Extract the (X, Y) coordinate from the center of the cell holding the provided text.  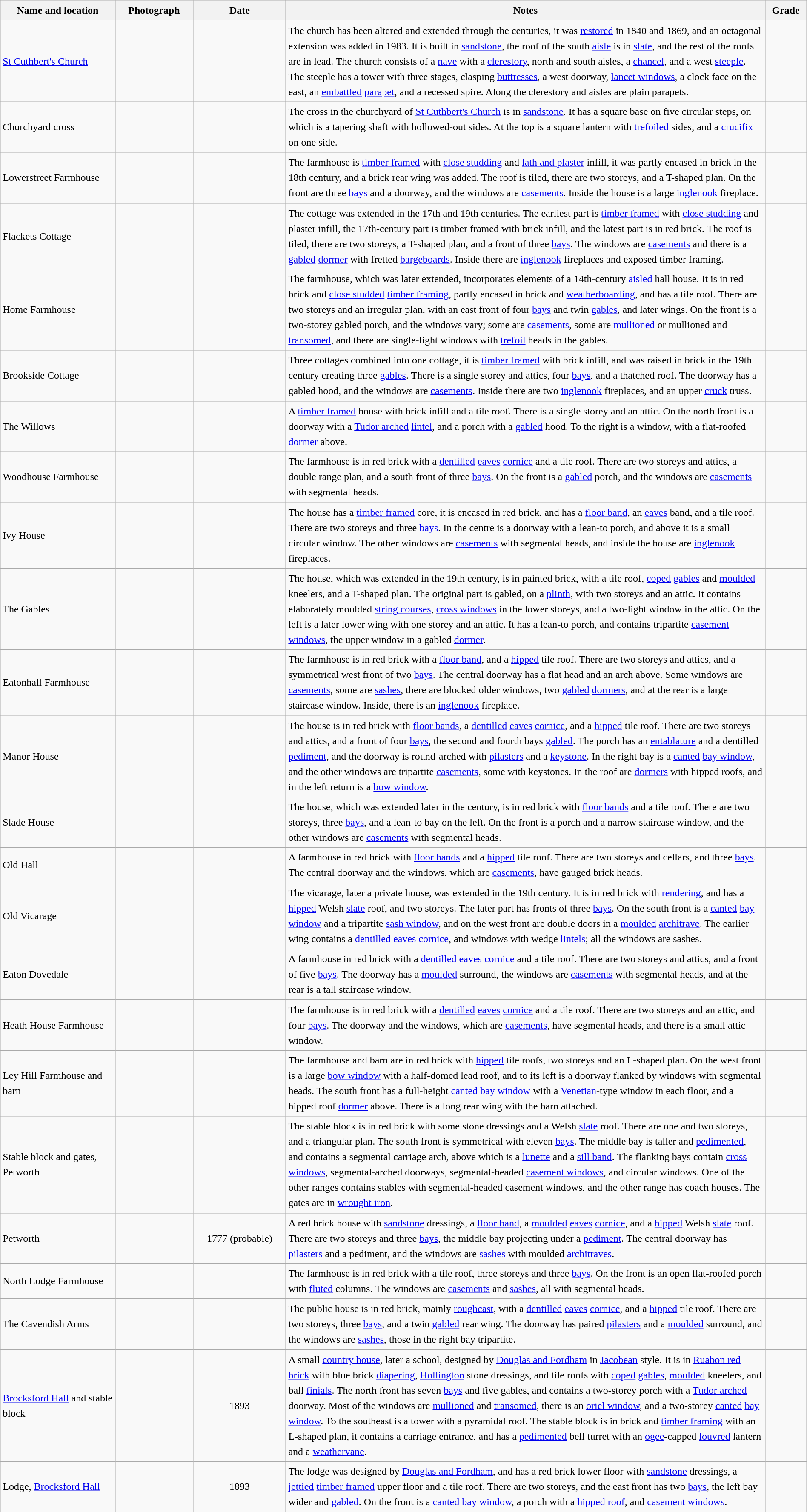
Old Hall (58, 866)
The Gables (58, 609)
Stable block and gates, Petworth (58, 1164)
Flackets Cottage (58, 236)
The Willows (58, 426)
Old Vicarage (58, 916)
Ivy House (58, 535)
Lowerstreet Farmhouse (58, 178)
Grade (786, 10)
Name and location (58, 10)
1777 (probable) (240, 1238)
Petworth (58, 1238)
North Lodge Farmhouse (58, 1281)
Photograph (154, 10)
Brocksford Hall and stable block (58, 1405)
Churchyard cross (58, 127)
Woodhouse Farmhouse (58, 477)
Date (240, 10)
Ley Hill Farmhouse and barn (58, 1083)
Eatonhall Farmhouse (58, 683)
Heath House Farmhouse (58, 1025)
Slade House (58, 822)
Brookside Cottage (58, 375)
Eaton Dovedale (58, 975)
The Cavendish Arms (58, 1324)
Lodge, Brocksford Hall (58, 1487)
Notes (525, 10)
St Cuthbert's Church (58, 61)
Home Farmhouse (58, 310)
Manor House (58, 757)
